Capture the cell that displays the provided text and extract its [x, y] central coordinate. 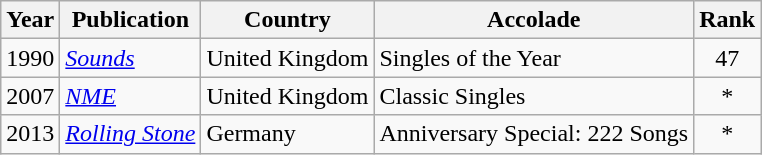
Sounds [130, 58]
2013 [30, 134]
Singles of the Year [534, 58]
47 [728, 58]
Year [30, 20]
1990 [30, 58]
Anniversary Special: 222 Songs [534, 134]
Accolade [534, 20]
Rolling Stone [130, 134]
Country [288, 20]
Rank [728, 20]
NME [130, 96]
Germany [288, 134]
Classic Singles [534, 96]
Publication [130, 20]
2007 [30, 96]
